Scan for the cell matching the given text and deliver its [x, y] coordinate at center. 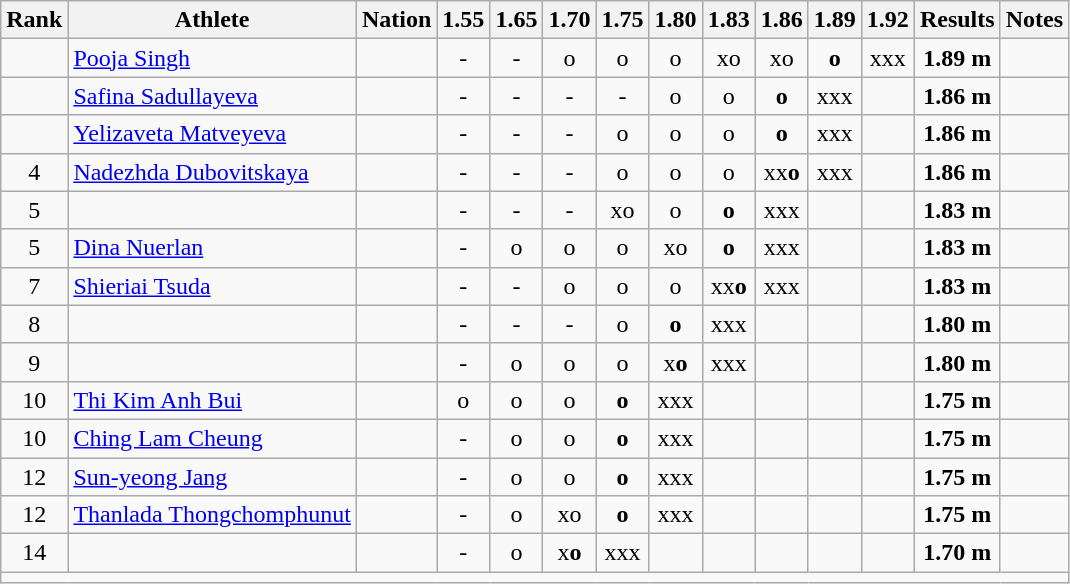
Nadezhda Dubovitskaya [212, 172]
Pooja Singh [212, 58]
Athlete [212, 20]
7 [34, 286]
1.80 [676, 20]
Results [957, 20]
1.83 [728, 20]
1.65 [516, 20]
Shieriai Tsuda [212, 286]
Ching Lam Cheung [212, 438]
Nation [396, 20]
Dina Nuerlan [212, 248]
1.89 [834, 20]
9 [34, 362]
Safina Sadullayeva [212, 96]
1.70 [570, 20]
Thanlada Thongchomphunut [212, 515]
Rank [34, 20]
Thi Kim Anh Bui [212, 400]
4 [34, 172]
14 [34, 553]
1.55 [464, 20]
1.70 m [957, 553]
1.92 [888, 20]
1.75 [622, 20]
1.89 m [957, 58]
Yelizaveta Matveyeva [212, 134]
Notes [1034, 20]
1.86 [782, 20]
8 [34, 324]
Sun-yeong Jang [212, 477]
